Scan for the cell matching the given text and deliver its [x, y] coordinate at center. 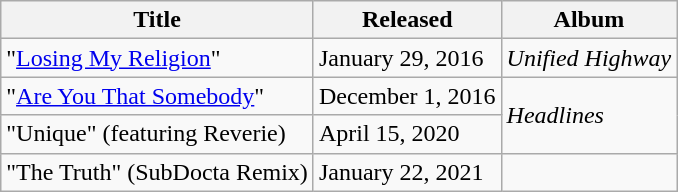
Title [158, 20]
December 1, 2016 [407, 96]
April 15, 2020 [407, 134]
Album [589, 20]
Released [407, 20]
January 22, 2021 [407, 172]
"Unique" (featuring Reverie) [158, 134]
"Are You That Somebody" [158, 96]
Unified Highway [589, 58]
January 29, 2016 [407, 58]
"The Truth" (SubDocta Remix) [158, 172]
"Losing My Religion" [158, 58]
Headlines [589, 115]
